Capture the cell that displays the provided text and extract its [x, y] central coordinate. 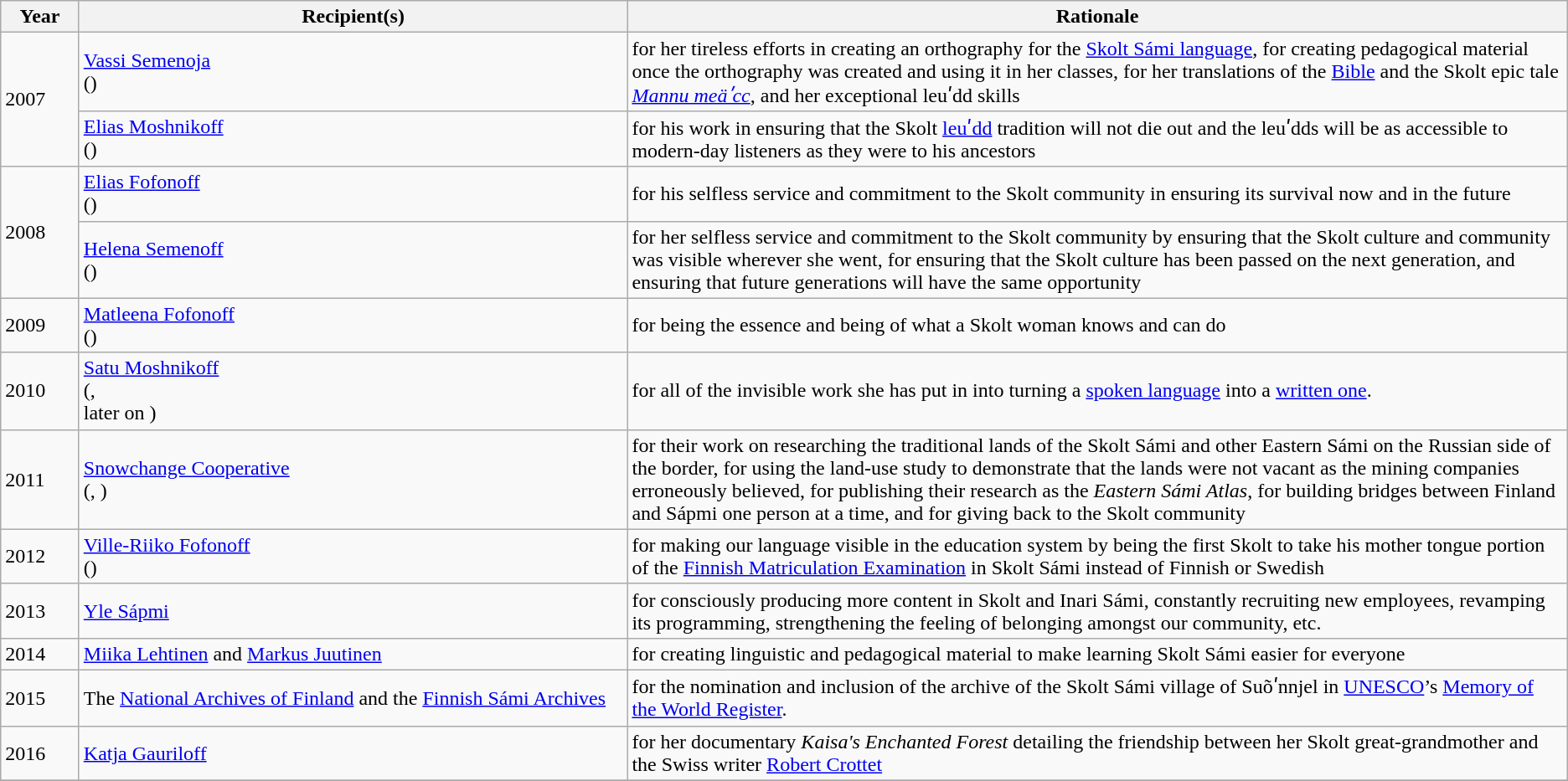
2008 [40, 233]
for all of the invisible work she has put in into turning a spoken language into a written one. [1097, 391]
2015 [40, 698]
2013 [40, 611]
2011 [40, 479]
Yle Sápmi [353, 611]
Elias Fofonoff () [353, 194]
Ville-Riiko Fofonoff () [353, 556]
2014 [40, 654]
for the nomination and inclusion of the archive of the Skolt Sámi village of Suõʹnnjel in UNESCO’s Memory of the World Register. [1097, 698]
Rationale [1097, 17]
2007 [40, 100]
for creating linguistic and pedagogical material to make learning Skolt Sámi easier for everyone [1097, 654]
for his selfless service and commitment to the Skolt community in ensuring its survival now and in the future [1097, 194]
Elias Moshnikoff () [353, 139]
Vassi Semenoja () [353, 72]
Matleena Fofonoff () [353, 325]
Snowchange Cooperative (, ) [353, 479]
Satu Moshnikoff (, later on ) [353, 391]
2012 [40, 556]
The National Archives of Finland and the Finnish Sámi Archives [353, 698]
Recipient(s) [353, 17]
Katja Gauriloff [353, 753]
Miika Lehtinen and Markus Juutinen [353, 654]
for her documentary Kaisa's Enchanted Forest detailing the friendship between her Skolt great-grandmother and the Swiss writer Robert Crottet [1097, 753]
Helena Semenoff () [353, 259]
2016 [40, 753]
2009 [40, 325]
2010 [40, 391]
Year [40, 17]
for being the essence and being of what a Skolt woman knows and can do [1097, 325]
